Search for the cell housing the specified text and yield its [x, y] center coordinate. 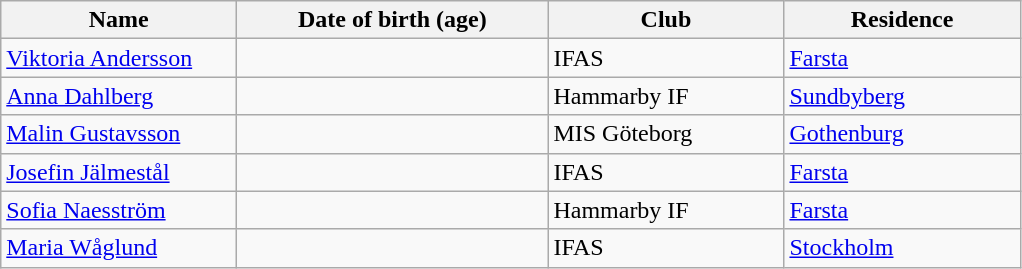
Name [119, 20]
Stockholm [902, 248]
Date of birth (age) [392, 20]
Club [666, 20]
Sofia Naesström [119, 210]
Gothenburg [902, 134]
Anna Dahlberg [119, 96]
Sundbyberg [902, 96]
MIS Göteborg [666, 134]
Maria Wåglund [119, 248]
Josefin Jälmestål [119, 172]
Residence [902, 20]
Viktoria Andersson [119, 58]
Malin Gustavsson [119, 134]
